For the text-containing cell, return its midpoint in (x, y) coordinate format. 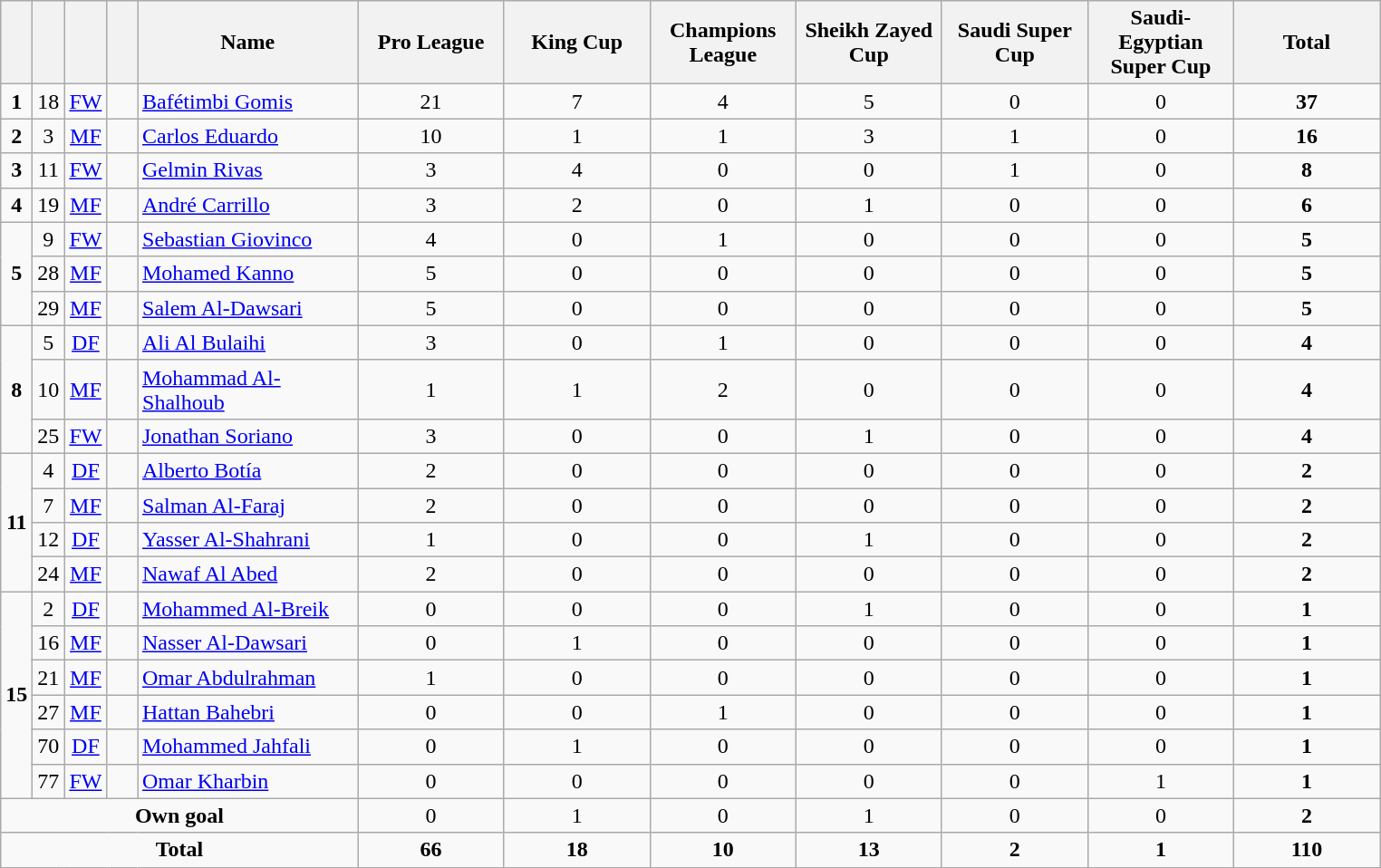
Saudi-Egyptian Super Cup (1160, 43)
Champions League (723, 43)
Nawaf Al Abed (248, 574)
Salman Al-Faraj (248, 505)
77 (49, 781)
Saudi Super Cup (1015, 43)
13 (868, 850)
Mohamed Kanno (248, 274)
12 (49, 540)
Ali Al Bulaihi (248, 342)
37 (1307, 101)
19 (49, 205)
Alberto Botía (248, 470)
Gelmin Rivas (248, 170)
9 (49, 239)
Pro League (431, 43)
Mohammed Al-Breik (248, 609)
André Carrillo (248, 205)
Bafétimbi Gomis (248, 101)
Mohammad Al-Shalhoub (248, 390)
Mohammed Jahfali (248, 747)
Jonathan Soriano (248, 436)
Sebastian Giovinco (248, 239)
15 (16, 695)
Salem Al-Dawsari (248, 308)
Nasser Al-Dawsari (248, 643)
King Cup (576, 43)
Yasser Al-Shahrani (248, 540)
66 (431, 850)
6 (1307, 205)
29 (49, 308)
Sheikh Zayed Cup (868, 43)
Omar Kharbin (248, 781)
Own goal (179, 815)
24 (49, 574)
25 (49, 436)
Carlos Eduardo (248, 136)
27 (49, 712)
Name (248, 43)
70 (49, 747)
110 (1307, 850)
28 (49, 274)
Omar Abdulrahman (248, 678)
Hattan Bahebri (248, 712)
